Extract the [X, Y] coordinate from the center of the cell holding the provided text.  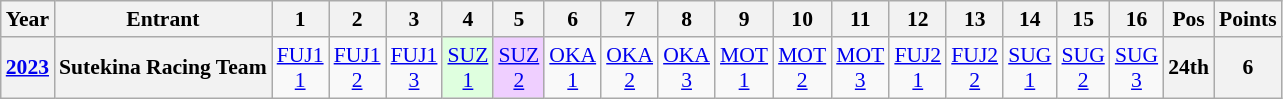
3 [414, 19]
OKA1 [572, 68]
Points [1248, 19]
FUJ21 [918, 68]
11 [860, 19]
9 [744, 19]
2 [358, 19]
OKA2 [630, 68]
FUJ11 [300, 68]
16 [1136, 19]
FUJ12 [358, 68]
13 [974, 19]
SUZ1 [468, 68]
SUZ2 [518, 68]
FUJ22 [974, 68]
10 [802, 19]
Year [28, 19]
7 [630, 19]
5 [518, 19]
SUG2 [1082, 68]
14 [1030, 19]
12 [918, 19]
MOT3 [860, 68]
SUG1 [1030, 68]
OKA3 [686, 68]
SUG3 [1136, 68]
24th [1188, 68]
15 [1082, 19]
MOT1 [744, 68]
8 [686, 19]
Entrant [163, 19]
1 [300, 19]
FUJ13 [414, 68]
2023 [28, 68]
Sutekina Racing Team [163, 68]
Pos [1188, 19]
MOT2 [802, 68]
4 [468, 19]
